Return the (x, y) coordinate for the center point of the cell that contains the specified text.  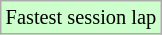
Fastest session lap (81, 17)
